Return the (X, Y) coordinate for the center point of the cell that contains the specified text.  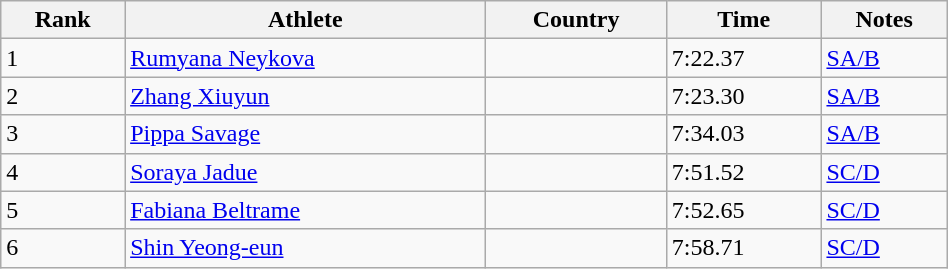
Zhang Xiuyun (306, 96)
7:22.37 (744, 58)
Notes (884, 20)
2 (63, 96)
Time (744, 20)
7:52.65 (744, 210)
Rank (63, 20)
4 (63, 172)
5 (63, 210)
1 (63, 58)
7:58.71 (744, 248)
7:34.03 (744, 134)
Country (576, 20)
Pippa Savage (306, 134)
Rumyana Neykova (306, 58)
Athlete (306, 20)
6 (63, 248)
3 (63, 134)
Soraya Jadue (306, 172)
Fabiana Beltrame (306, 210)
7:51.52 (744, 172)
Shin Yeong-eun (306, 248)
7:23.30 (744, 96)
